Return [x, y] of the center of cell containing provided text 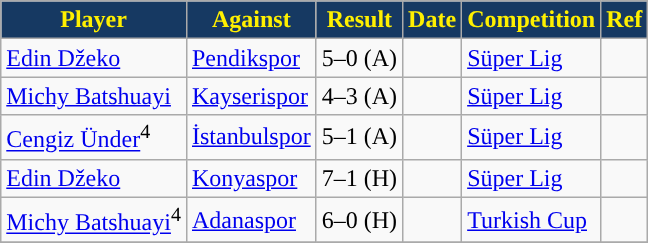
Competition [532, 20]
6–0 (H) [359, 220]
Against [251, 20]
Michy Batshuayi4 [94, 220]
Pendikspor [251, 58]
Konyaspor [251, 178]
Result [359, 20]
4–3 (A) [359, 96]
Date [432, 20]
Turkish Cup [532, 220]
Cengiz Ünder4 [94, 138]
5–1 (A) [359, 138]
Kayserispor [251, 96]
Ref [624, 20]
İstanbulspor [251, 138]
Adanaspor [251, 220]
Michy Batshuayi [94, 96]
5–0 (A) [359, 58]
Player [94, 20]
7–1 (H) [359, 178]
